Detect which cell encompasses the target text, then output its (x, y) center coordinate. 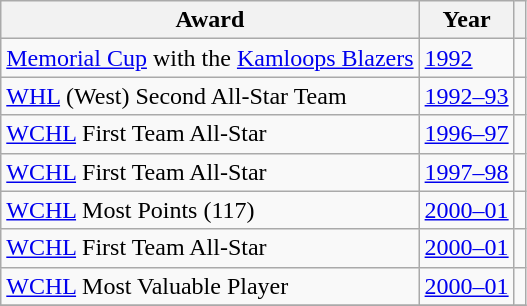
WCHL Most Valuable Player (210, 286)
1992–93 (466, 96)
WHL (West) Second All-Star Team (210, 96)
WCHL Most Points (117) (210, 210)
1992 (466, 58)
Award (210, 20)
Year (466, 20)
1997–98 (466, 172)
Memorial Cup with the Kamloops Blazers (210, 58)
1996–97 (466, 134)
